Pinpoint the cell where the given text exists, returning its (x, y) midpoint coordinate. 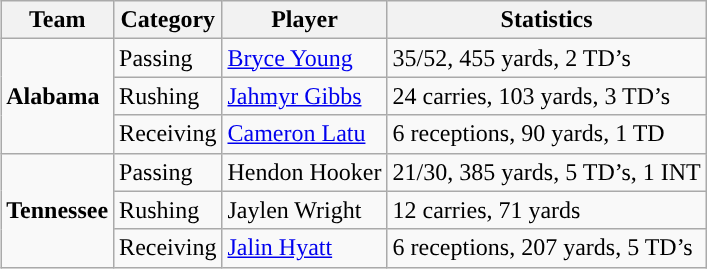
Category (168, 20)
Statistics (546, 20)
35/52, 455 yards, 2 TD’s (546, 58)
Jaylen Wright (304, 210)
24 carries, 103 yards, 3 TD’s (546, 96)
Bryce Young (304, 58)
Cameron Latu (304, 134)
12 carries, 71 yards (546, 210)
Tennessee (58, 210)
Player (304, 20)
Jalin Hyatt (304, 248)
Alabama (58, 96)
6 receptions, 207 yards, 5 TD’s (546, 248)
Jahmyr Gibbs (304, 96)
6 receptions, 90 yards, 1 TD (546, 134)
Team (58, 20)
Hendon Hooker (304, 172)
21/30, 385 yards, 5 TD’s, 1 INT (546, 172)
